Search for the cell housing the specified text and yield its [X, Y] center coordinate. 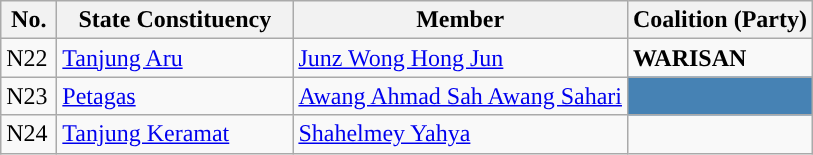
Awang Ahmad Sah Awang Sahari [460, 96]
WARISAN [720, 58]
Member [460, 20]
N22 [29, 58]
N23 [29, 96]
Petagas [175, 96]
Junz Wong Hong Jun [460, 58]
State Constituency [175, 20]
Tanjung Aru [175, 58]
N24 [29, 134]
Coalition (Party) [720, 20]
Tanjung Keramat [175, 134]
No. [29, 20]
Shahelmey Yahya [460, 134]
